Determine the [X, Y] coordinate at the center of the cell enclosing the given text.  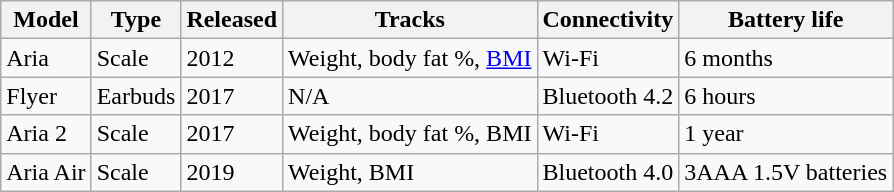
N/A [410, 96]
2012 [232, 58]
Model [46, 20]
6 months [786, 58]
Battery life [786, 20]
Aria 2 [46, 134]
Flyer [46, 96]
Released [232, 20]
6 hours [786, 96]
Aria [46, 58]
Bluetooth 4.2 [608, 96]
Tracks [410, 20]
Connectivity [608, 20]
Earbuds [136, 96]
Aria Air [46, 172]
Type [136, 20]
3AAA 1.5V batteries [786, 172]
2019 [232, 172]
Bluetooth 4.0 [608, 172]
1 year [786, 134]
Weight, BMI [410, 172]
